Output the [X, Y] coordinate of the center of the cell containing the given text.  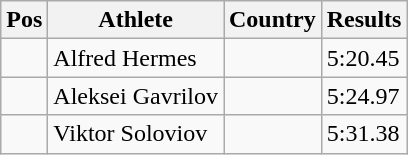
Country [273, 20]
Viktor Soloviov [136, 134]
Results [364, 20]
Alfred Hermes [136, 58]
5:20.45 [364, 58]
Athlete [136, 20]
5:31.38 [364, 134]
5:24.97 [364, 96]
Aleksei Gavrilov [136, 96]
Pos [24, 20]
